Locate the cell with the specified text and output its [x, y] center coordinate. 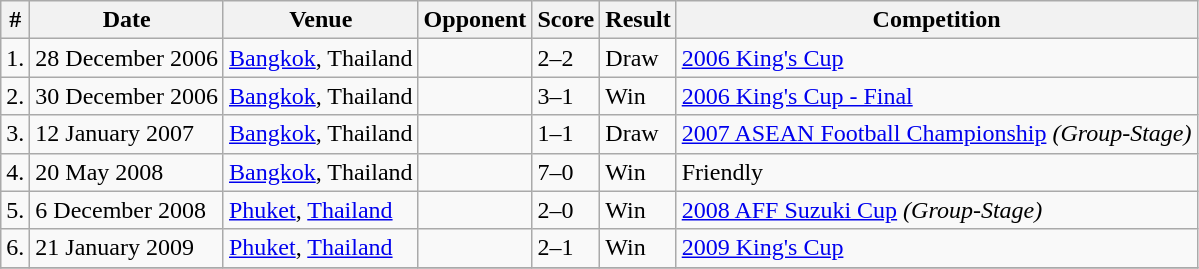
2006 King's Cup - Final [936, 96]
Friendly [936, 172]
1. [16, 58]
2. [16, 96]
3. [16, 134]
Result [638, 20]
5. [16, 210]
Score [566, 20]
20 May 2008 [127, 172]
2009 King's Cup [936, 248]
30 December 2006 [127, 96]
4. [16, 172]
2007 ASEAN Football Championship (Group-Stage) [936, 134]
Date [127, 20]
# [16, 20]
7–0 [566, 172]
12 January 2007 [127, 134]
Opponent [475, 20]
6. [16, 248]
6 December 2008 [127, 210]
2006 King's Cup [936, 58]
Venue [320, 20]
Competition [936, 20]
2008 AFF Suzuki Cup (Group-Stage) [936, 210]
28 December 2006 [127, 58]
2–0 [566, 210]
2–2 [566, 58]
2–1 [566, 248]
1–1 [566, 134]
21 January 2009 [127, 248]
3–1 [566, 96]
